From the cell containing the given text, extract its center point as (X, Y) coordinate. 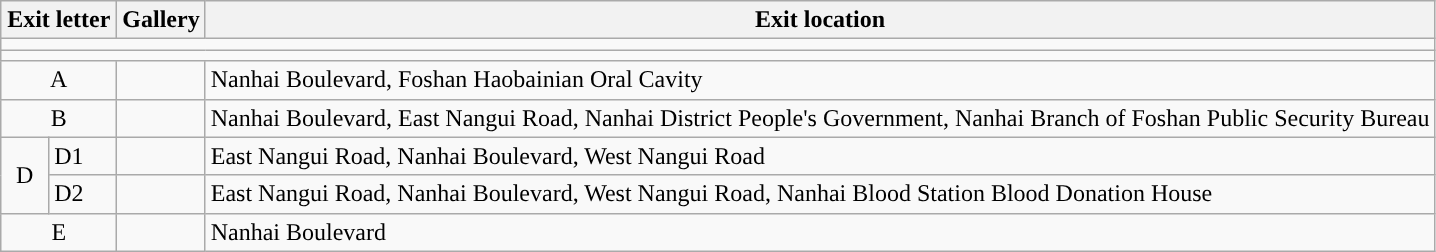
Exit location (820, 20)
Gallery (161, 20)
A (59, 80)
Exit letter (59, 20)
D1 (83, 156)
D (25, 175)
Nanhai Boulevard, East Nangui Road, Nanhai District People's Government, Nanhai Branch of Foshan Public Security Bureau (820, 118)
East Nangui Road, Nanhai Boulevard, West Nangui Road (820, 156)
D2 (83, 194)
Nanhai Boulevard, Foshan Haobainian Oral Cavity (820, 80)
E (59, 232)
Nanhai Boulevard (820, 232)
East Nangui Road, Nanhai Boulevard, West Nangui Road, Nanhai Blood Station Blood Donation House (820, 194)
B (59, 118)
